Find where the given text appears and provide that cell's center as (X, Y) coordinate. 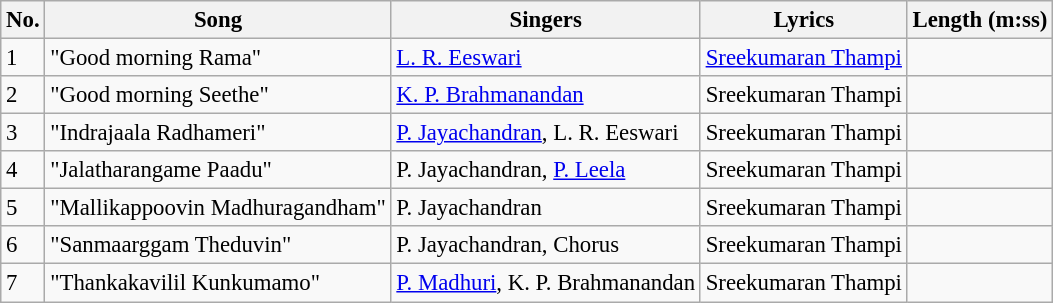
"Thankakavilil Kunkumamo" (218, 283)
P. Jayachandran, P. Leela (546, 170)
Lyrics (804, 20)
"Jalatharangame Paadu" (218, 170)
"Good morning Seethe" (218, 95)
"Mallikappoovin Madhuragandham" (218, 208)
3 (23, 133)
"Good morning Rama" (218, 58)
L. R. Eeswari (546, 58)
P. Jayachandran, Chorus (546, 245)
2 (23, 95)
7 (23, 283)
5 (23, 208)
"Sanmaarggam Theduvin" (218, 245)
K. P. Brahmanandan (546, 95)
Length (m:ss) (980, 20)
P. Jayachandran (546, 208)
P. Jayachandran, L. R. Eeswari (546, 133)
Singers (546, 20)
4 (23, 170)
Song (218, 20)
P. Madhuri, K. P. Brahmanandan (546, 283)
No. (23, 20)
6 (23, 245)
"Indrajaala Radhameri" (218, 133)
1 (23, 58)
